Return the [X, Y] coordinate for the center point of the cell that contains the specified text.  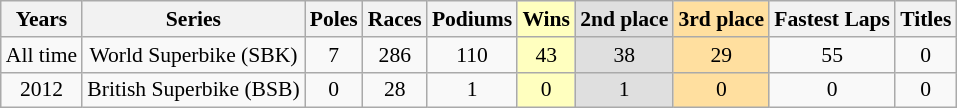
55 [832, 55]
38 [624, 55]
2012 [42, 90]
Fastest Laps [832, 19]
World Superbike (SBK) [193, 55]
Years [42, 19]
Titles [926, 19]
29 [721, 55]
Series [193, 19]
7 [334, 55]
43 [546, 55]
Wins [546, 19]
Poles [334, 19]
3rd place [721, 19]
Races [395, 19]
286 [395, 55]
British Superbike (BSB) [193, 90]
Podiums [472, 19]
2nd place [624, 19]
All time [42, 55]
28 [395, 90]
110 [472, 55]
